Capture the cell that displays the provided text and extract its (x, y) central coordinate. 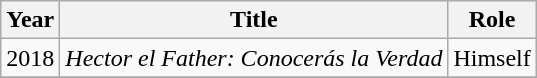
Title (254, 20)
Himself (492, 58)
2018 (30, 58)
Hector el Father: Conocerás la Verdad (254, 58)
Role (492, 20)
Year (30, 20)
